Pinpoint the cell where the given text exists, returning its (x, y) midpoint coordinate. 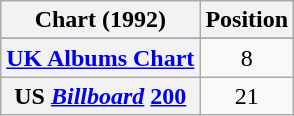
21 (247, 96)
UK Albums Chart (100, 58)
US Billboard 200 (100, 96)
Position (247, 20)
8 (247, 58)
Chart (1992) (100, 20)
